Extract the [X, Y] coordinate from the center of the cell holding the provided text.  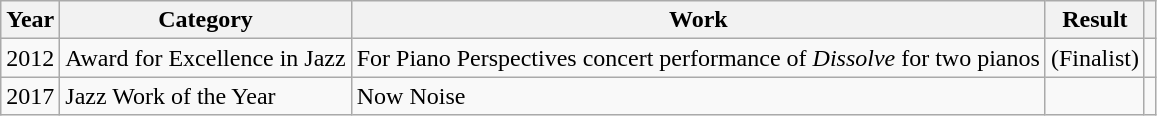
Now Noise [698, 96]
Award for Excellence in Jazz [206, 58]
Result [1094, 20]
2012 [30, 58]
Jazz Work of the Year [206, 96]
2017 [30, 96]
Year [30, 20]
(Finalist) [1094, 58]
Category [206, 20]
Work [698, 20]
For Piano Perspectives concert performance of Dissolve for two pianos [698, 58]
